Search for the cell housing the specified text and yield its (x, y) center coordinate. 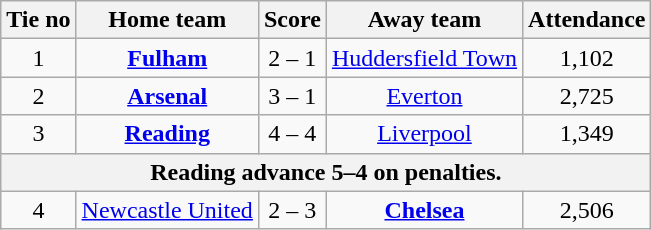
Tie no (38, 20)
2 – 1 (292, 58)
1,349 (587, 134)
3 – 1 (292, 96)
2,725 (587, 96)
Fulham (167, 58)
1 (38, 58)
Huddersfield Town (424, 58)
Liverpool (424, 134)
Newcastle United (167, 210)
Score (292, 20)
4 – 4 (292, 134)
Arsenal (167, 96)
Home team (167, 20)
1,102 (587, 58)
2 – 3 (292, 210)
Everton (424, 96)
Reading (167, 134)
Attendance (587, 20)
Chelsea (424, 210)
3 (38, 134)
2,506 (587, 210)
Reading advance 5–4 on penalties. (326, 172)
Away team (424, 20)
2 (38, 96)
4 (38, 210)
